Output the (x, y) coordinate of the center of the cell containing the given text.  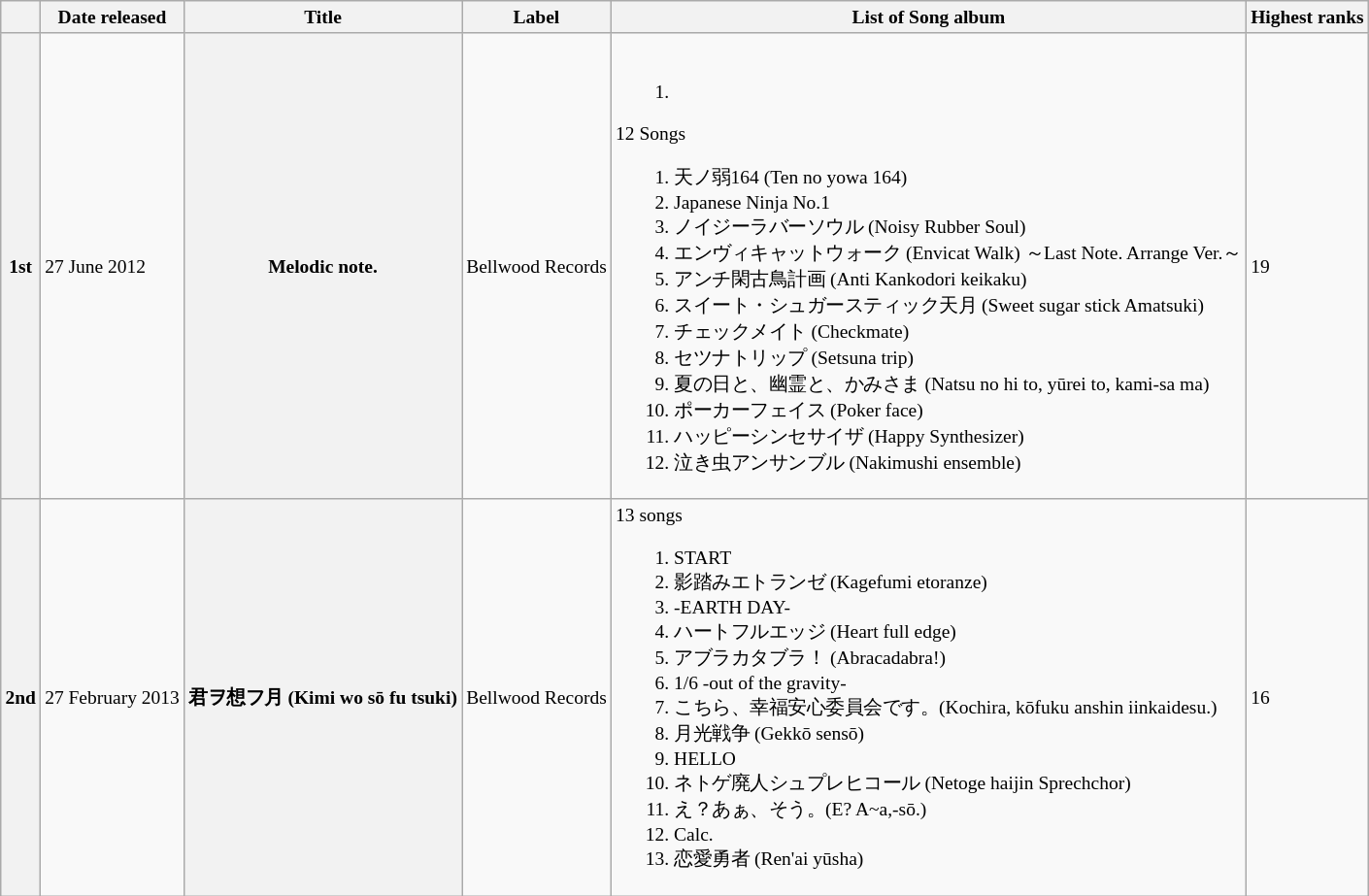
16 (1307, 697)
Highest ranks (1307, 17)
君ヲ想フ月 (Kimi wo sō fu tsuki) (322, 697)
1st (21, 266)
27 June 2012 (112, 266)
Melodic note. (322, 266)
Label (537, 17)
19 (1307, 266)
2nd (21, 697)
Title (322, 17)
List of Song album (928, 17)
27 February 2013 (112, 697)
Date released (112, 17)
